Scan for the cell matching the given text and deliver its [x, y] coordinate at center. 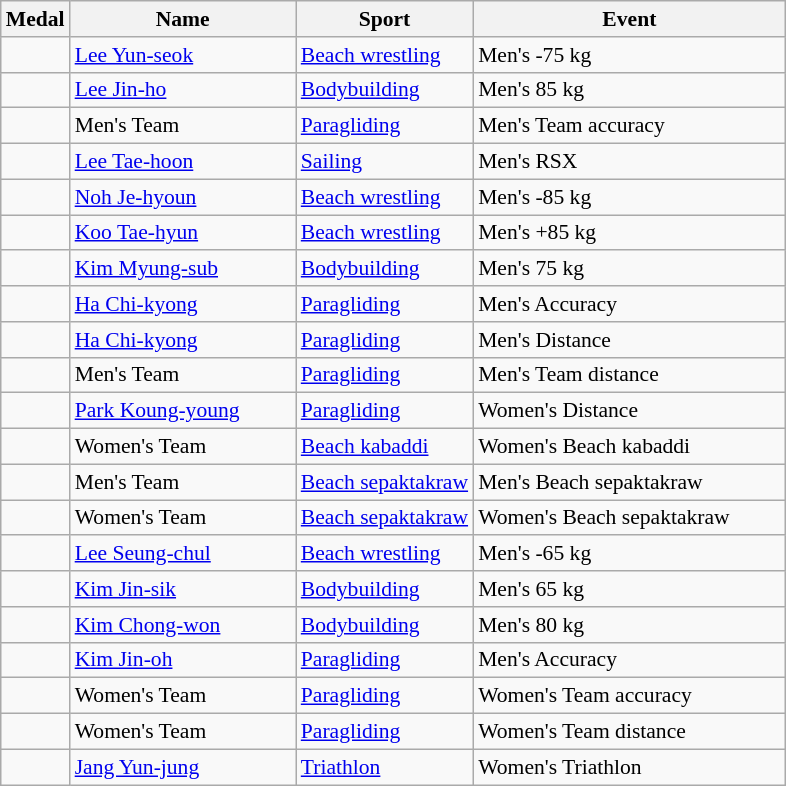
Men's Team accuracy [630, 126]
Kim Jin-sik [183, 589]
Sport [384, 19]
Lee Yun-seok [183, 55]
Kim Jin-oh [183, 660]
Koo Tae-hyun [183, 233]
Kim Chong-won [183, 625]
Men's RSX [630, 162]
Men's -75 kg [630, 55]
Medal [36, 19]
Park Koung-young [183, 411]
Men's Team distance [630, 375]
Jang Yun-jung [183, 767]
Name [183, 19]
Event [630, 19]
Men's 75 kg [630, 269]
Beach kabaddi [384, 447]
Women's Beach kabaddi [630, 447]
Men's Distance [630, 340]
Women's Team distance [630, 732]
Lee Seung-chul [183, 554]
Lee Jin-ho [183, 90]
Men's 85 kg [630, 90]
Kim Myung-sub [183, 269]
Men's Beach sepaktakraw [630, 482]
Men's -85 kg [630, 197]
Men's 65 kg [630, 589]
Lee Tae-hoon [183, 162]
Men's -65 kg [630, 554]
Triathlon [384, 767]
Sailing [384, 162]
Noh Je-hyoun [183, 197]
Women's Beach sepaktakraw [630, 518]
Men's 80 kg [630, 625]
Women's Team accuracy [630, 696]
Women's Triathlon [630, 767]
Women's Distance [630, 411]
Men's +85 kg [630, 233]
